Output the (X, Y) coordinate of the center of the cell containing the given text.  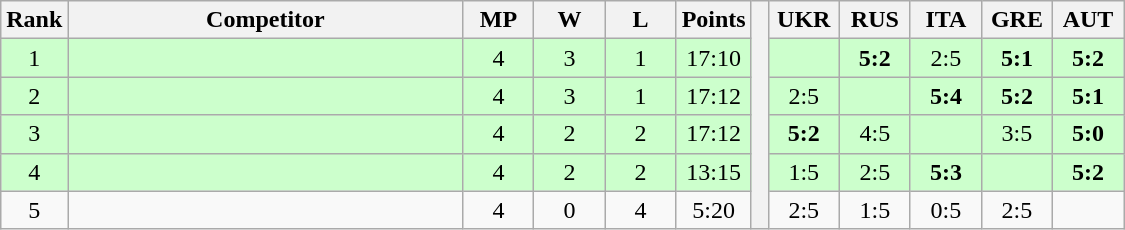
Points (714, 20)
0 (570, 210)
5 (34, 210)
4:5 (874, 134)
17:10 (714, 58)
Competitor (266, 20)
13:15 (714, 172)
3:5 (1016, 134)
RUS (874, 20)
ITA (946, 20)
Rank (34, 20)
MP (498, 20)
GRE (1016, 20)
5:3 (946, 172)
UKR (804, 20)
L (640, 20)
W (570, 20)
5:0 (1088, 134)
0:5 (946, 210)
5:4 (946, 96)
5:20 (714, 210)
AUT (1088, 20)
